Pinpoint the cell where the given text exists, returning its (x, y) midpoint coordinate. 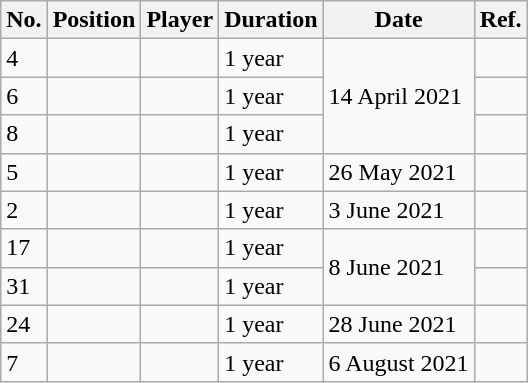
17 (24, 248)
24 (24, 324)
Player (180, 20)
26 May 2021 (398, 172)
7 (24, 362)
14 April 2021 (398, 96)
Position (94, 20)
8 (24, 134)
8 June 2021 (398, 267)
6 August 2021 (398, 362)
2 (24, 210)
Duration (271, 20)
31 (24, 286)
Date (398, 20)
4 (24, 58)
5 (24, 172)
Ref. (500, 20)
6 (24, 96)
28 June 2021 (398, 324)
3 June 2021 (398, 210)
No. (24, 20)
